Scan for the cell matching the given text and deliver its (X, Y) coordinate at center. 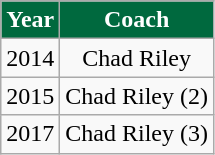
Chad Riley (2) (137, 96)
Year (30, 20)
2017 (30, 134)
Chad Riley (137, 58)
2014 (30, 58)
Chad Riley (3) (137, 134)
Coach (137, 20)
2015 (30, 96)
